Pinpoint the cell where the given text exists, returning its [x, y] midpoint coordinate. 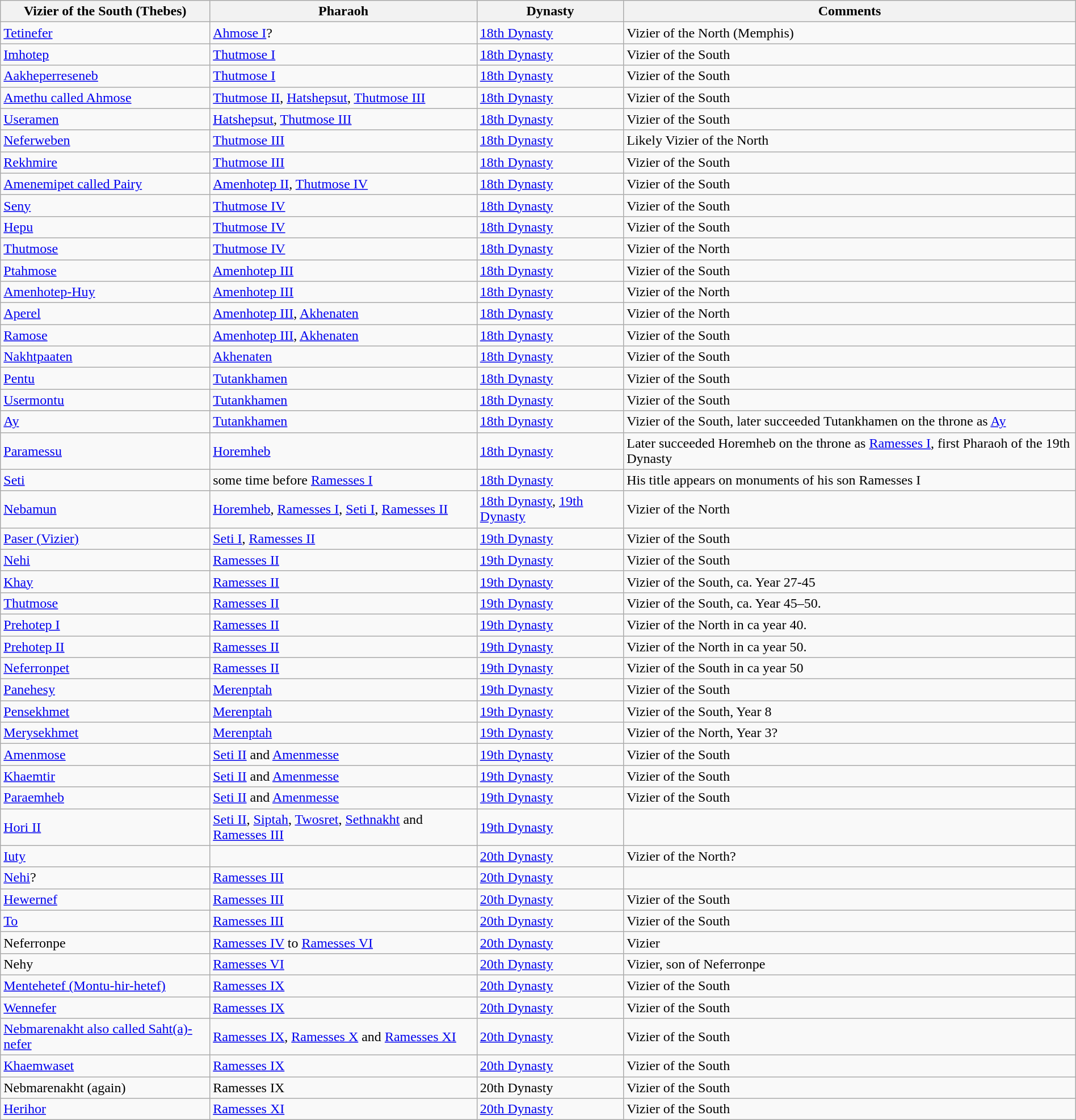
Dynasty [550, 11]
Vizier of the North? [850, 856]
Merysekhmet [106, 733]
Herihor [106, 1109]
Vizier of the South in ca year 50 [850, 668]
Hatshepsut, Thutmose III [344, 119]
Imhotep [106, 54]
Horemheb, Ramesses I, Seti I, Ramesses II [344, 510]
Paraemheb [106, 798]
Vizier of the South, ca. Year 27-45 [850, 582]
Amenemipet called Pairy [106, 184]
Neferronpet [106, 668]
Paramessu [106, 450]
Amethu called Ahmose [106, 98]
Vizier [850, 942]
Ay [106, 422]
Nebmarenakht also called Saht(a)-nefer [106, 1037]
Amenhotep II, Thutmose IV [344, 184]
Hewernef [106, 899]
Khaemwaset [106, 1066]
Pensekhmet [106, 711]
Rekhmire [106, 162]
Pharaoh [344, 11]
Nakhtpaaten [106, 357]
Akhenaten [344, 357]
Ramose [106, 335]
Ramesses IX, Ramesses X and Ramesses XI [344, 1037]
Neferweben [106, 141]
Tetinefer [106, 33]
To [106, 921]
Pentu [106, 378]
Ramesses XI [344, 1109]
Hepu [106, 227]
Vizier of the South, Year 8 [850, 711]
Vizier of the North in ca year 40. [850, 625]
Hori II [106, 827]
Mentehetef (Montu-hir-hetef) [106, 986]
Khaemtir [106, 776]
Prehotep II [106, 646]
Useramen [106, 119]
Vizier of the South, ca. Year 45–50. [850, 603]
Nehi? [106, 878]
some time before Ramesses I [344, 480]
Vizier of the North, Year 3? [850, 733]
Iuty [106, 856]
Wennefer [106, 1007]
Prehotep I [106, 625]
Khay [106, 582]
Vizier of the South (Thebes) [106, 11]
Panehesy [106, 690]
Horemheb [344, 450]
Ramesses IV to Ramesses VI [344, 942]
Neferronpe [106, 942]
Ptahmose [106, 271]
Aakheperreseneb [106, 76]
18th Dynasty, 19th Dynasty [550, 510]
Nehy [106, 964]
Seny [106, 205]
Amenmose [106, 755]
Aperel [106, 314]
Ramesses VI [344, 964]
Seti [106, 480]
Usermontu [106, 400]
Seti II, Siptah, Twosret, Sethnakht and Ramesses III [344, 827]
Ahmose I? [344, 33]
Paser (Vizier) [106, 538]
Vizier of the South, later succeeded Tutankhamen on the throne as Ay [850, 422]
His title appears on monuments of his son Ramesses I [850, 480]
Nehi [106, 560]
Likely Vizier of the North [850, 141]
Later succeeded Horemheb on the throne as Ramesses I, first Pharaoh of the 19th Dynasty [850, 450]
Vizier, son of Neferronpe [850, 964]
Nebamun [106, 510]
Amenhotep-Huy [106, 292]
Vizier of the North (Memphis) [850, 33]
Vizier of the North in ca year 50. [850, 646]
Seti I, Ramesses II [344, 538]
Nebmarenakht (again) [106, 1088]
Comments [850, 11]
Thutmose II, Hatshepsut, Thutmose III [344, 98]
